For the text-containing cell, return its midpoint in [x, y] coordinate format. 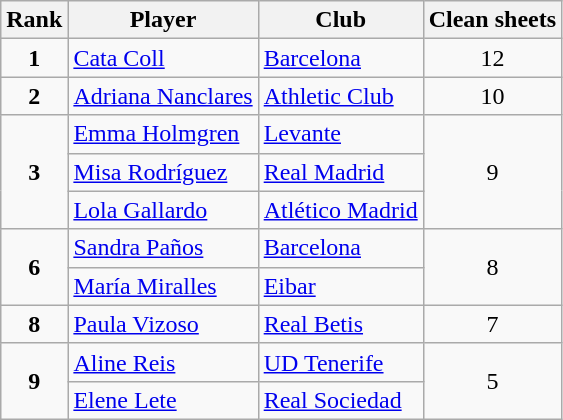
7 [492, 324]
Lola Gallardo [163, 210]
Misa Rodríguez [163, 172]
6 [34, 267]
Adriana Nanclares [163, 96]
Emma Holmgren [163, 134]
Real Sociedad [340, 400]
Atlético Madrid [340, 210]
Aline Reis [163, 362]
Elene Lete [163, 400]
Real Betis [340, 324]
Club [340, 20]
Athletic Club [340, 96]
Player [163, 20]
Cata Coll [163, 58]
Paula Vizoso [163, 324]
Rank [34, 20]
12 [492, 58]
Sandra Paños [163, 248]
UD Tenerife [340, 362]
10 [492, 96]
María Miralles [163, 286]
Eibar [340, 286]
5 [492, 381]
1 [34, 58]
Levante [340, 134]
Clean sheets [492, 20]
3 [34, 172]
2 [34, 96]
Real Madrid [340, 172]
